Output the (X, Y) coordinate of the center of the cell containing the given text.  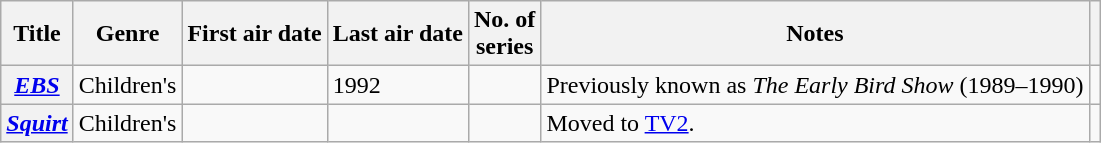
Genre (128, 34)
Previously known as The Early Bird Show (1989–1990) (815, 85)
Squirt (37, 123)
1992 (398, 85)
First air date (254, 34)
Moved to TV2. (815, 123)
Notes (815, 34)
Title (37, 34)
No. ofseries (504, 34)
Last air date (398, 34)
EBS (37, 85)
